Pinpoint the cell where the given text exists, returning its [X, Y] midpoint coordinate. 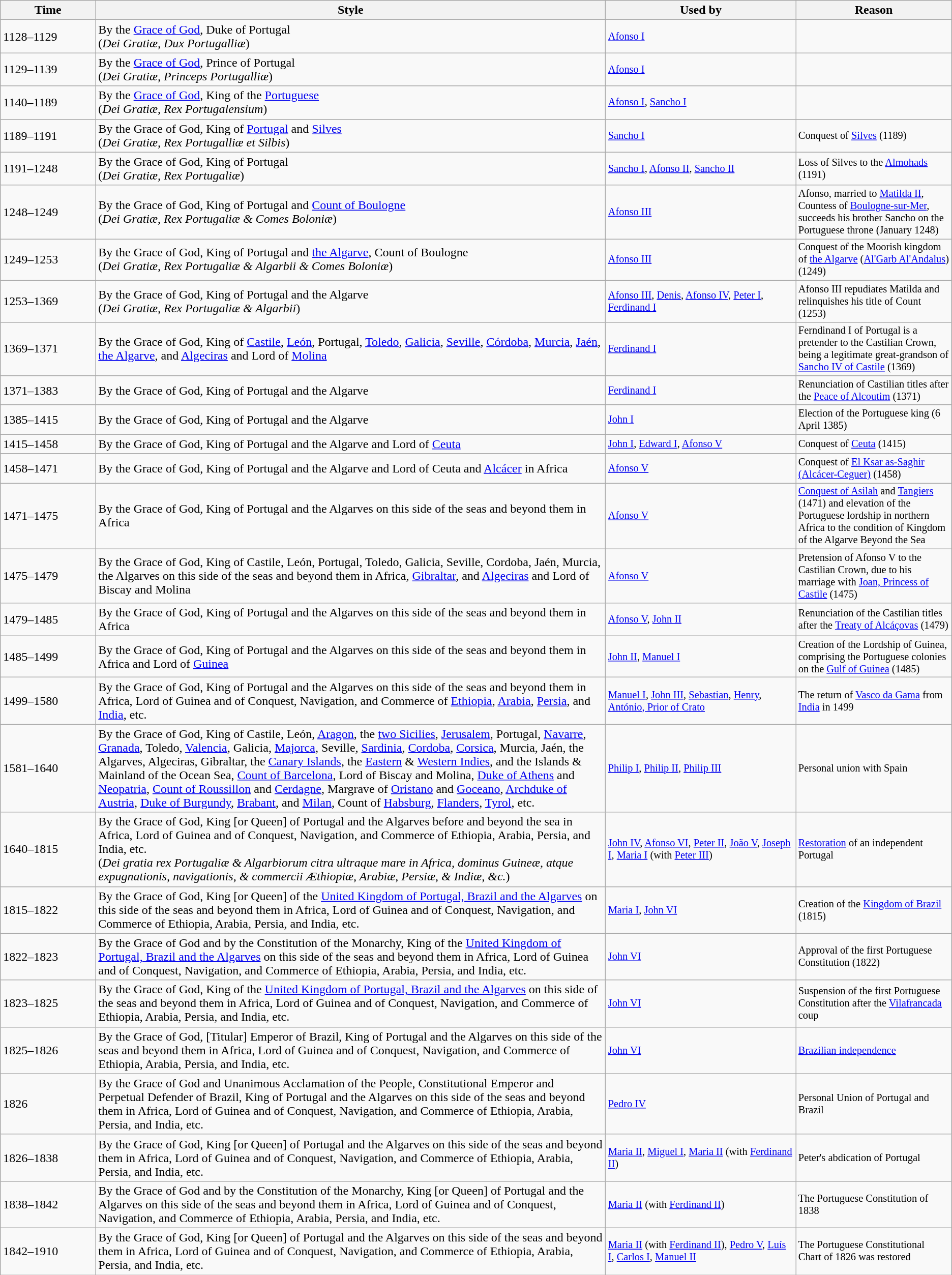
1385–1415 [48, 420]
John I, Edward I, Afonso V [701, 444]
1191–1248 [48, 169]
The return of Vasco da Gama from India in 1499 [874, 701]
1823–1825 [48, 1003]
By the Grace of God, King of Portugal and the Algarve and Lord of Ceuta and Alcácer in Africa [351, 468]
Maria I, John VI [701, 910]
By the Grace of God, Prince of Portugal(Dei Gratiæ, Princeps Portugalliæ) [351, 69]
The Portuguese Constitutional Chart of 1826 was restored [874, 1251]
1838–1842 [48, 1204]
Conquest of Silves (1189) [874, 135]
Personal union with Spain [874, 768]
1128–1129 [48, 37]
By the Grace of God, King of Portugal and the Algarve(Dei Gratiæ, Rex Portugaliæ & Algarbii) [351, 301]
1415–1458 [48, 444]
Reason [874, 10]
1640–1815 [48, 849]
Creation of the Lordship of Guinea, comprising the Portuguese colonies on the Gulf of Guinea (1485) [874, 657]
1475–1479 [48, 576]
Sancho I [701, 135]
Philip I, Philip II, Philip III [701, 768]
1189–1191 [48, 135]
Peter's abdication of Portugal [874, 1158]
Afonso I, Sancho I [701, 103]
Suspension of the first Portuguese Constitution after the Vilafrancada coup [874, 1003]
Maria II (with Ferdinand II), Pedro V, Luís I, Carlos I, Manuel II [701, 1251]
1825–1826 [48, 1050]
By the Grace of God, King of Portugal(Dei Gratiæ, Rex Portugaliæ) [351, 169]
Used by [701, 10]
Afonso, married to Matilda II, Countess of Boulogne-sur-Mer, succeeds his brother Sancho on the Portuguese throne (January 1248) [874, 212]
1842–1910 [48, 1251]
Creation of the Kingdom of Brazil (1815) [874, 910]
Maria II, Miguel I, Maria II (with Ferdinand II) [701, 1158]
Conquest of the Moorish kingdom of the Algarve (Al'Garb Al'Andalus) (1249) [874, 260]
1815–1822 [48, 910]
Pedro IV [701, 1104]
1479–1485 [48, 619]
1129–1139 [48, 69]
Brazilian independence [874, 1050]
John IV, Afonso VI, Peter II, João V, Joseph I, Maria I (with Peter III) [701, 849]
1499–1580 [48, 701]
1369–1371 [48, 349]
Loss of Silves to the Almohads (1191) [874, 169]
1471–1475 [48, 516]
Maria II (with Ferdinand II) [701, 1204]
By the Grace of God, King of Portugal and the Algarve and Lord of Ceuta [351, 444]
1826 [48, 1104]
1826–1838 [48, 1158]
Manuel I, John III, Sebastian, Henry, António, Prior of Crato [701, 701]
1485–1499 [48, 657]
Sancho I, Afonso II, Sancho II [701, 169]
1253–1369 [48, 301]
Personal Union of Portugal and Brazil [874, 1104]
Style [351, 10]
1371–1383 [48, 391]
By the Grace of God, King of Portugal and the Algarve, Count of Boulogne(Dei Gratiæ, Rex Portugaliæ & Algarbii & Comes Boloniæ) [351, 260]
By the Grace of God, King of Castile, León, Portugal, Toledo, Galicia, Seville, Córdoba, Murcia, Jaén, the Algarve, and Algeciras and Lord of Molina [351, 349]
1249–1253 [48, 260]
The Portuguese Constitution of 1838 [874, 1204]
Ferndinand I of Portugal is a pretender to the Castilian Crown, being a legitimate great-grandson of Sancho IV of Castile (1369) [874, 349]
Afonso V, John II [701, 619]
Conquest of El Ksar as-Saghir (Alcácer-Ceguer) (1458) [874, 468]
By the Grace of God, King of the Portuguese(Dei Gratiæ, Rex Portugalensium) [351, 103]
Afonso III repudiates Matilda and relinquishes his title of Count (1253) [874, 301]
Election of the Portuguese king (6 April 1385) [874, 420]
By the Grace of God, King of Portugal and Silves(Dei Gratiæ, Rex Portugalliæ et Silbis) [351, 135]
By the Grace of God, King of Portugal and Count of Boulogne(Dei Gratiæ, Rex Portugaliæ & Comes Boloniæ) [351, 212]
1581–1640 [48, 768]
Renunciation of the Castilian titles after the Treaty of Alcáçovas (1479) [874, 619]
By the Grace of God, Duke of Portugal(Dei Gratiæ, Dux Portugalliæ) [351, 37]
1458–1471 [48, 468]
1248–1249 [48, 212]
Approval of the first Portuguese Constitution (1822) [874, 957]
John I [701, 420]
Pretension of Afonso V to the Castilian Crown, due to his marriage with Joan, Princess of Castile (1475) [874, 576]
Conquest of Ceuta (1415) [874, 444]
Restoration of an independent Portugal [874, 849]
Renunciation of Castilian titles after the Peace of Alcoutim (1371) [874, 391]
Afonso III, Denis, Afonso IV, Peter I, Ferdinand I [701, 301]
John II, Manuel I [701, 657]
Time [48, 10]
1140–1189 [48, 103]
1822–1823 [48, 957]
By the Grace of God, King of Portugal and the Algarves on this side of the seas and beyond them in Africa and Lord of Guinea [351, 657]
